Provide the [X, Y] coordinate of the cell's center where the given text is located.  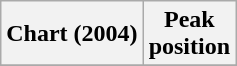
Chart (2004) [72, 34]
Peakposition [189, 34]
